Output the (x, y) coordinate of the center of the cell containing the given text.  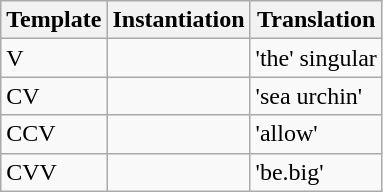
V (54, 58)
'be.big' (316, 172)
Template (54, 20)
'sea urchin' (316, 96)
CCV (54, 134)
Translation (316, 20)
Instantiation (178, 20)
'the' singular (316, 58)
CVV (54, 172)
'allow' (316, 134)
CV (54, 96)
